Find where the given text appears and provide that cell's center as [X, Y] coordinate. 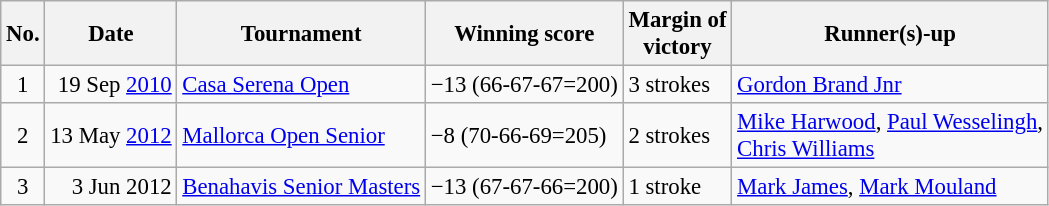
Mark James, Mark Mouland [890, 187]
Benahavis Senior Masters [301, 187]
Date [111, 34]
3 Jun 2012 [111, 187]
3 strokes [678, 85]
−8 (70-66-69=205) [524, 136]
No. [23, 34]
13 May 2012 [111, 136]
Gordon Brand Jnr [890, 85]
Mallorca Open Senior [301, 136]
Margin ofvictory [678, 34]
Tournament [301, 34]
Casa Serena Open [301, 85]
Mike Harwood, Paul Wesselingh, Chris Williams [890, 136]
1 [23, 85]
−13 (66-67-67=200) [524, 85]
−13 (67-67-66=200) [524, 187]
2 [23, 136]
3 [23, 187]
19 Sep 2010 [111, 85]
Winning score [524, 34]
1 stroke [678, 187]
Runner(s)-up [890, 34]
2 strokes [678, 136]
